Capture the cell that displays the provided text and extract its [x, y] central coordinate. 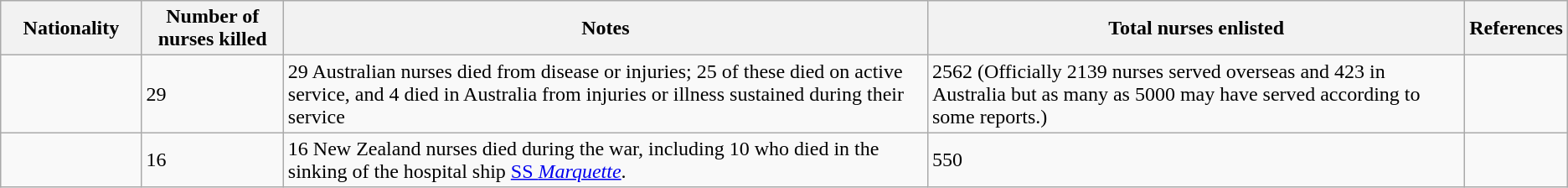
2562 (Officially 2139 nurses served overseas and 423 in Australia but as many as 5000 may have served according to some reports.) [1196, 94]
29 [213, 94]
Nationality [71, 29]
16 New Zealand nurses died during the war, including 10 who died in the sinking of the hospital ship SS Marquette. [605, 159]
550 [1196, 159]
16 [213, 159]
References [1516, 29]
Notes [605, 29]
Number of nurses killed [213, 29]
Total nurses enlisted [1196, 29]
